From the cell containing the given text, extract its center point as [x, y] coordinate. 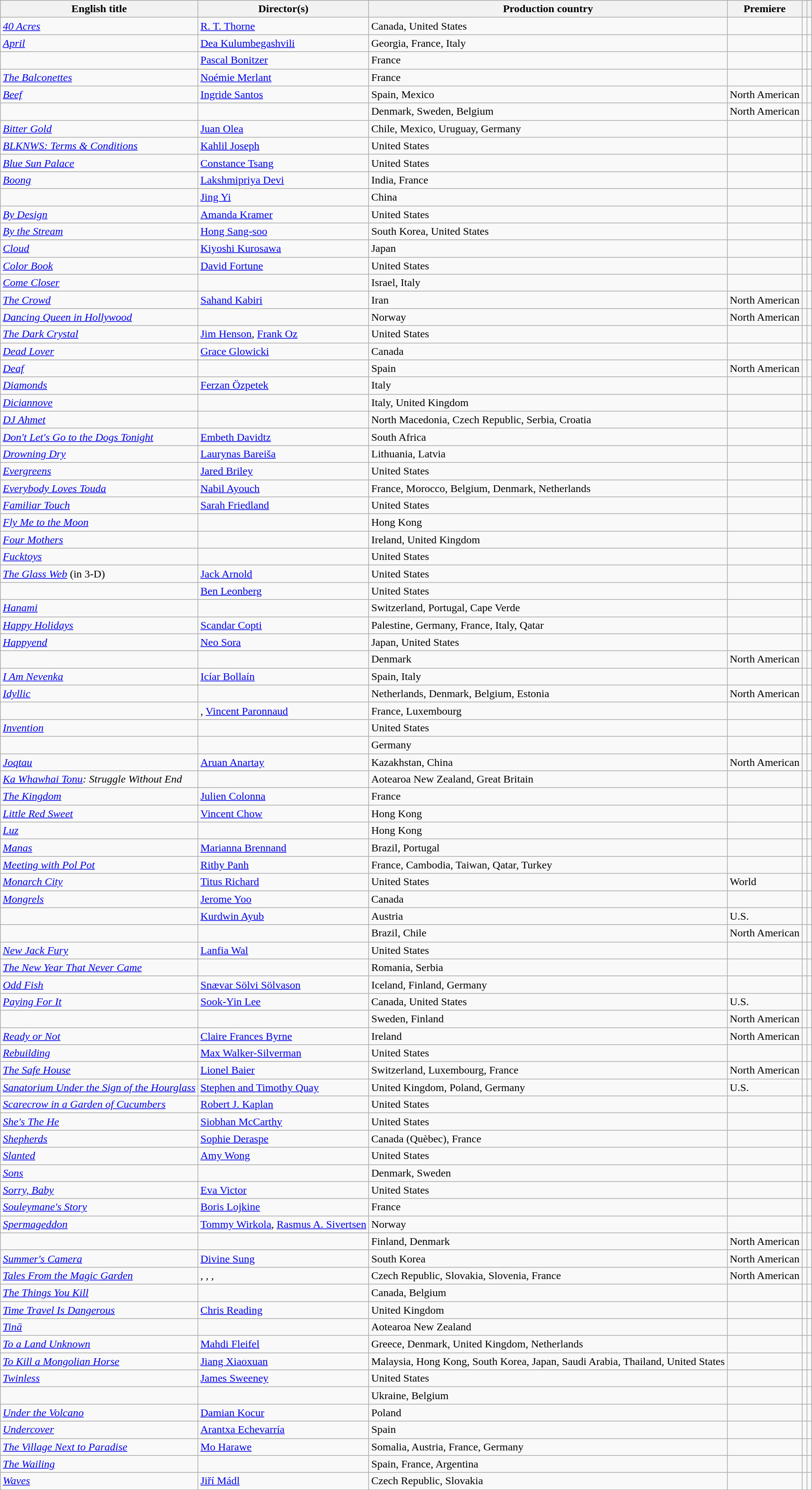
Claire Frances Byrne [283, 1036]
Tommy Wirkola, Rasmus A. Sivertsen [283, 1224]
The Safe House [99, 1070]
Kiyoshi Kurosawa [283, 249]
Don't Let's Go to the Dogs Tonight [99, 437]
Spain, Italy [548, 676]
Meeting with Pol Pot [99, 865]
Slanted [99, 1156]
Icíar Bollaín [283, 676]
She's The He [99, 1122]
Nabil Ayouch [283, 488]
Production country [548, 9]
Georgia, France, Italy [548, 43]
Laurynas Bareiša [283, 454]
Little Red Sweet [99, 814]
Director(s) [283, 9]
Constance Tsang [283, 163]
Beef [99, 94]
Denmark, Sweden [548, 1173]
Ireland, United Kingdom [548, 540]
Ka Whawhai Tonu: Struggle Without End [99, 779]
Amanda Kramer [283, 215]
Siobhan McCarthy [283, 1122]
Dancing Queen in Hollywood [99, 317]
Tales From the Magic Garden [99, 1275]
Bitter Gold [99, 129]
Jing Yi [283, 197]
Kurdwin Ayub [283, 916]
Denmark [548, 659]
The Crowd [99, 300]
Hanami [99, 608]
Ingride Santos [283, 94]
Diamonds [99, 385]
Sanatorium Under the Sign of the Hourglass [99, 1087]
Hong Sang-soo [283, 232]
South Korea, United States [548, 232]
Spermageddon [99, 1224]
Finland, Denmark [548, 1241]
Eva Victor [283, 1190]
Chile, Mexico, Uruguay, Germany [548, 129]
Undercover [99, 1430]
Fucktoys [99, 557]
Sorry, Baby [99, 1190]
Tinā [99, 1327]
Invention [99, 728]
Ireland [548, 1036]
Lithuania, Latvia [548, 454]
Mahdi Fleifel [283, 1344]
Blue Sun Palace [99, 163]
Poland [548, 1413]
Marianna Brennand [283, 848]
United Kingdom [548, 1310]
Luz [99, 831]
Palestine, Germany, France, Italy, Qatar [548, 625]
Color Book [99, 266]
The Glass Web (in 3-D) [99, 574]
Israel, Italy [548, 283]
Aotearoa New Zealand [548, 1327]
China [548, 197]
Pascal Bonitzer [283, 60]
France, Morocco, Belgium, Denmark, Netherlands [548, 488]
Paying For It [99, 1002]
Spain, France, Argentina [548, 1464]
Romania, Serbia [548, 967]
Italy, United Kingdom [548, 403]
Neo Sora [283, 642]
World [764, 882]
Germany [548, 745]
Cloud [99, 249]
Four Mothers [99, 540]
Rebuilding [99, 1053]
Mongrels [99, 899]
India, France [548, 180]
Italy [548, 385]
Netherlands, Denmark, Belgium, Estonia [548, 694]
Summer's Camera [99, 1258]
Rithy Panh [283, 865]
South Africa [548, 437]
I Am Nevenka [99, 676]
Jim Henson, Frank Oz [283, 334]
BLKNWS: Terms & Conditions [99, 146]
Iceland, Finland, Germany [548, 984]
Monarch City [99, 882]
Jerome Yoo [283, 899]
Switzerland, Luxembourg, France [548, 1070]
Ukraine, Belgium [548, 1396]
The Kingdom [99, 796]
Dea Kulumbegashvili [283, 43]
Kahlil Joseph [283, 146]
Sahand Kabiri [283, 300]
Austria [548, 916]
Waves [99, 1481]
Mo Harawe [283, 1447]
Snævar Sölvi Sölvason [283, 984]
The Balconettes [99, 77]
Ready or Not [99, 1036]
Greece, Denmark, United Kingdom, Netherlands [548, 1344]
Jiang Xiaoxuan [283, 1361]
Diciannove [99, 403]
Canada (Quèbec), France [548, 1139]
Brazil, Portugal [548, 848]
To a Land Unknown [99, 1344]
Embeth Davidtz [283, 437]
Boong [99, 180]
Lionel Baier [283, 1070]
Titus Richard [283, 882]
Come Closer [99, 283]
Divine Sung [283, 1258]
Sarah Friedland [283, 506]
Malaysia, Hong Kong, South Korea, Japan, Saudi Arabia, Thailand, United States [548, 1361]
Premiere [764, 9]
Kazakhstan, China [548, 762]
Ben Leonberg [283, 591]
, Vincent Paronnaud [283, 711]
Joqtau [99, 762]
Sook-Yin Lee [283, 1002]
Somalia, Austria, France, Germany [548, 1447]
By Design [99, 215]
Denmark, Sweden, Belgium [548, 112]
Sons [99, 1173]
Juan Olea [283, 129]
Stephen and Timothy Quay [283, 1087]
Fly Me to the Moon [99, 523]
The Village Next to Paradise [99, 1447]
Scarecrow in a Garden of Cucumbers [99, 1105]
Grace Glowicki [283, 351]
Spain, Mexico [548, 94]
Czech Republic, Slovakia, Slovenia, France [548, 1275]
Canada, Belgium [548, 1293]
David Fortune [283, 266]
Manas [99, 848]
Japan, United States [548, 642]
Sophie Deraspe [283, 1139]
Everybody Loves Touda [99, 488]
Robert J. Kaplan [283, 1105]
Arantxa Echevarría [283, 1430]
By the Stream [99, 232]
The New Year That Never Came [99, 967]
April [99, 43]
Lakshmipriya Devi [283, 180]
New Jack Fury [99, 950]
Jared Briley [283, 471]
The Things You Kill [99, 1293]
Familiar Touch [99, 506]
Julien Colonna [283, 796]
The Dark Crystal [99, 334]
Shepherds [99, 1139]
Sweden, Finland [548, 1019]
Iran [548, 300]
Dead Lover [99, 351]
Japan [548, 249]
Noémie Merlant [283, 77]
Max Walker-Silverman [283, 1053]
Switzerland, Portugal, Cape Verde [548, 608]
Lanfia Wal [283, 950]
Czech Republic, Slovakia [548, 1481]
Aotearoa New Zealand, Great Britain [548, 779]
Chris Reading [283, 1310]
Ferzan Özpetek [283, 385]
Under the Volcano [99, 1413]
Brazil, Chile [548, 933]
South Korea [548, 1258]
Souleymane's Story [99, 1207]
Happy Holidays [99, 625]
The Wailing [99, 1464]
Idyllic [99, 694]
English title [99, 9]
France, Luxembourg [548, 711]
France, Cambodia, Taiwan, Qatar, Turkey [548, 865]
Scandar Copti [283, 625]
Evergreens [99, 471]
Time Travel Is Dangerous [99, 1310]
Damian Kocur [283, 1413]
Amy Wong [283, 1156]
Jack Arnold [283, 574]
40 Acres [99, 26]
R. T. Thorne [283, 26]
James Sweeney [283, 1378]
North Macedonia, Czech Republic, Serbia, Croatia [548, 420]
Twinless [99, 1378]
, , , [283, 1275]
Boris Lojkine [283, 1207]
Deaf [99, 368]
United Kingdom, Poland, Germany [548, 1087]
Vincent Chow [283, 814]
Drowning Dry [99, 454]
Aruan Anartay [283, 762]
To Kill a Mongolian Horse [99, 1361]
Jiří Mádl [283, 1481]
Happyend [99, 642]
DJ Ahmet [99, 420]
Odd Fish [99, 984]
